Scan for the cell matching the given text and deliver its (X, Y) coordinate at center. 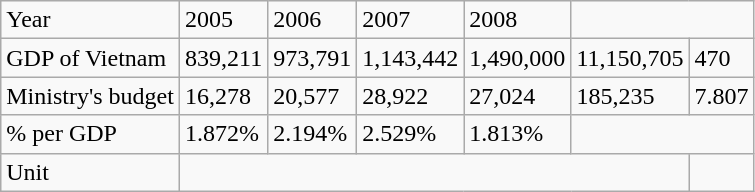
1,143,442 (410, 58)
2008 (518, 20)
% per GDP (90, 134)
1,490,000 (518, 58)
1.872% (223, 134)
185,235 (630, 96)
839,211 (223, 58)
2005 (223, 20)
973,791 (312, 58)
7.807 (722, 96)
2.529% (410, 134)
2007 (410, 20)
20,577 (312, 96)
1.813% (518, 134)
Year (90, 20)
470 (722, 58)
27,024 (518, 96)
Ministry's budget (90, 96)
11,150,705 (630, 58)
Unit (90, 172)
2006 (312, 20)
16,278 (223, 96)
28,922 (410, 96)
GDP of Vietnam (90, 58)
2.194% (312, 134)
